Pinpoint the cell where the given text exists, returning its [x, y] midpoint coordinate. 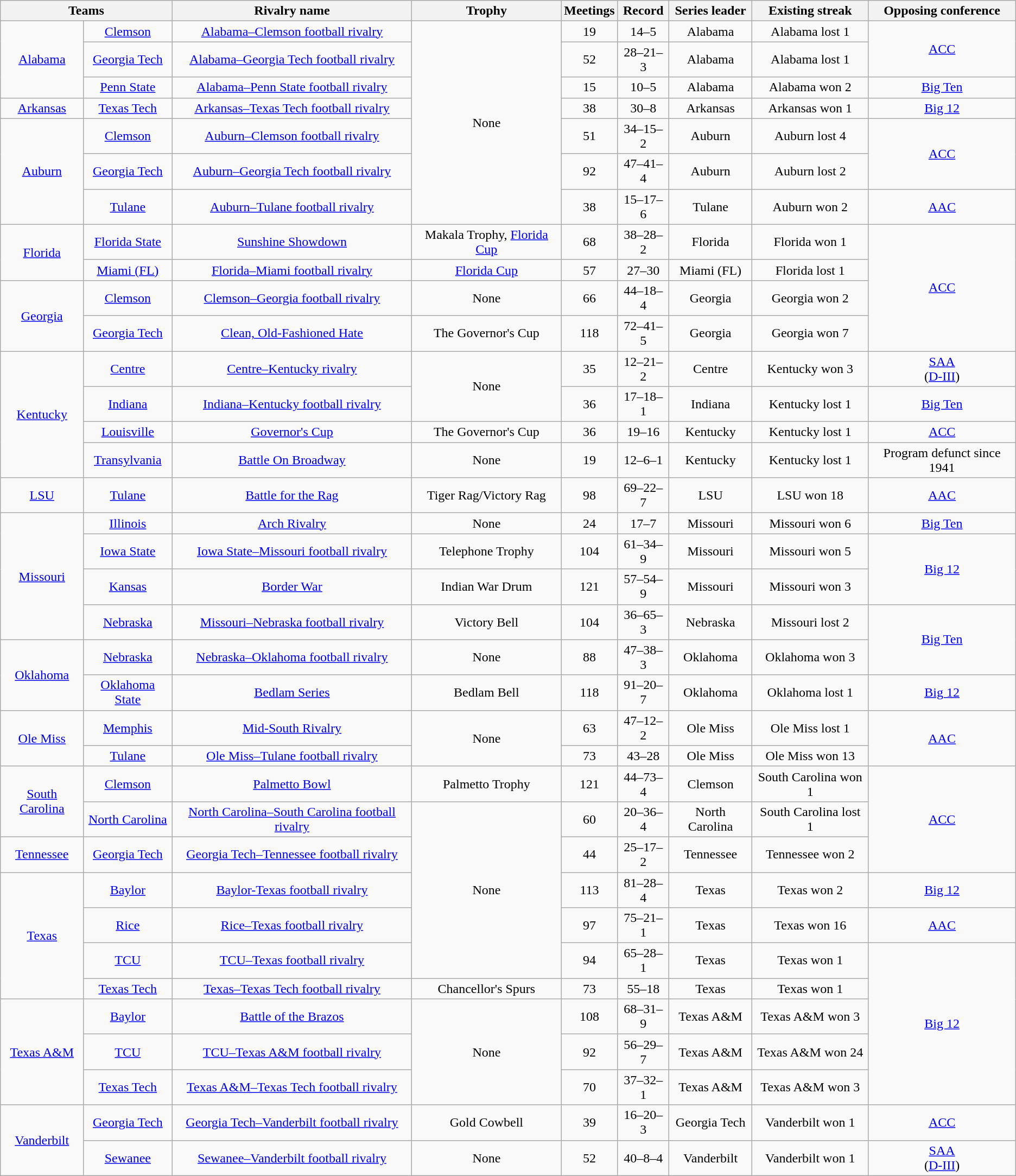
Clemson–Georgia football rivalry [292, 298]
91–20–7 [643, 693]
Rice [128, 925]
South Carolina [42, 801]
Battle of the Brazos [292, 1016]
Centre–Kentucky rivalry [292, 368]
Florida Cup [486, 270]
Louisville [128, 432]
35 [589, 368]
Trophy [486, 11]
Border War [292, 586]
Victory Bell [486, 622]
51 [589, 136]
28–21–3 [643, 60]
Sunshine Showdown [292, 242]
TCU–Texas football rivalry [292, 961]
Illinois [128, 523]
Memphis [128, 728]
Florida State [128, 242]
Telephone Trophy [486, 552]
South Carolina lost 1 [810, 819]
16–20–3 [643, 1123]
44 [589, 855]
Bedlam Bell [486, 693]
113 [589, 889]
South Carolina won 1 [810, 784]
Rice–Texas football rivalry [292, 925]
Georgia won 7 [810, 333]
47–41–4 [643, 172]
15–17–6 [643, 206]
Transylvania [128, 460]
Alabama–Penn State football rivalry [292, 87]
88 [589, 657]
17–18–1 [643, 404]
43–28 [643, 756]
55–18 [643, 989]
Missouri–Nebraska football rivalry [292, 622]
Auburn lost 4 [810, 136]
27–30 [643, 270]
TCU–Texas A&M football rivalry [292, 1052]
17–7 [643, 523]
Program defunct since 1941 [942, 460]
LSU won 18 [810, 495]
Georgia Tech–Tennessee football rivalry [292, 855]
Makala Trophy, Florida Cup [486, 242]
North Carolina–South Carolina football rivalry [292, 819]
94 [589, 961]
Tennessee won 2 [810, 855]
Florida–Miami football rivalry [292, 270]
Gold Cowbell [486, 1123]
Baylor-Texas football rivalry [292, 889]
Auburn–Georgia Tech football rivalry [292, 172]
Auburn–Tulane football rivalry [292, 206]
14–5 [643, 31]
Nebraska–Oklahoma football rivalry [292, 657]
Ole Miss lost 1 [810, 728]
37–32–1 [643, 1087]
Alabama–Clemson football rivalry [292, 31]
Indian War Drum [486, 586]
57–54–9 [643, 586]
81–28–4 [643, 889]
Governor's Cup [292, 432]
98 [589, 495]
57 [589, 270]
75–21–1 [643, 925]
69–22–7 [643, 495]
Texas–Texas Tech football rivalry [292, 989]
Palmetto Bowl [292, 784]
Clean, Old-Fashioned Hate [292, 333]
Sewanee [128, 1158]
Ole Miss–Tulane football rivalry [292, 756]
Alabama won 2 [810, 87]
70 [589, 1087]
66 [589, 298]
Iowa State–Missouri football rivalry [292, 552]
24 [589, 523]
Meetings [589, 11]
Existing streak [810, 11]
65–28–1 [643, 961]
Battle for the Rag [292, 495]
Missouri won 6 [810, 523]
Kentucky won 3 [810, 368]
36–65–3 [643, 622]
Battle On Broadway [292, 460]
Texas won 16 [810, 925]
Texas A&M–Texas Tech football rivalry [292, 1087]
Bedlam Series [292, 693]
60 [589, 819]
10–5 [643, 87]
Georgia won 2 [810, 298]
Kansas [128, 586]
Oklahoma won 3 [810, 657]
Ole Miss won 13 [810, 756]
72–41–5 [643, 333]
12–6–1 [643, 460]
34–15–2 [643, 136]
44–18–4 [643, 298]
Tiger Rag/Victory Rag [486, 495]
19–16 [643, 432]
12–21–2 [643, 368]
Arch Rivalry [292, 523]
Texas A&M won 24 [810, 1052]
61–34–9 [643, 552]
Arkansas won 1 [810, 108]
97 [589, 925]
Missouri won 5 [810, 552]
Arkansas–Texas Tech football rivalry [292, 108]
47–38–3 [643, 657]
Auburn won 2 [810, 206]
Alabama–Georgia Tech football rivalry [292, 60]
39 [589, 1123]
40–8–4 [643, 1158]
25–17–2 [643, 855]
108 [589, 1016]
Auburn–Clemson football rivalry [292, 136]
Oklahoma State [128, 693]
Auburn lost 2 [810, 172]
20–36–4 [643, 819]
38–28–2 [643, 242]
15 [589, 87]
Series leader [711, 11]
Indiana–Kentucky football rivalry [292, 404]
68 [589, 242]
Rivalry name [292, 11]
Florida lost 1 [810, 270]
Missouri lost 2 [810, 622]
Sewanee–Vanderbilt football rivalry [292, 1158]
30–8 [643, 108]
Penn State [128, 87]
Opposing conference [942, 11]
47–12–2 [643, 728]
Record [643, 11]
Oklahoma lost 1 [810, 693]
Palmetto Trophy [486, 784]
Teams [86, 11]
Georgia Tech–Vanderbilt football rivalry [292, 1123]
44–73–4 [643, 784]
Florida won 1 [810, 242]
63 [589, 728]
Iowa State [128, 552]
Mid-South Rivalry [292, 728]
Missouri won 3 [810, 586]
68–31–9 [643, 1016]
Texas won 2 [810, 889]
Chancellor's Spurs [486, 989]
56–29–7 [643, 1052]
